From the cell containing the given text, extract its center point as [X, Y] coordinate. 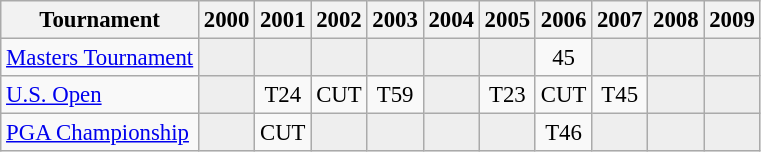
U.S. Open [100, 95]
2007 [620, 20]
Tournament [100, 20]
2009 [732, 20]
2001 [283, 20]
2000 [227, 20]
T46 [563, 133]
T59 [395, 95]
2005 [507, 20]
45 [563, 58]
2002 [339, 20]
2006 [563, 20]
2008 [676, 20]
2004 [451, 20]
T45 [620, 95]
T24 [283, 95]
2003 [395, 20]
T23 [507, 95]
PGA Championship [100, 133]
Masters Tournament [100, 58]
